Identify which cell holds the provided text, then report its [X, Y] central coordinate. 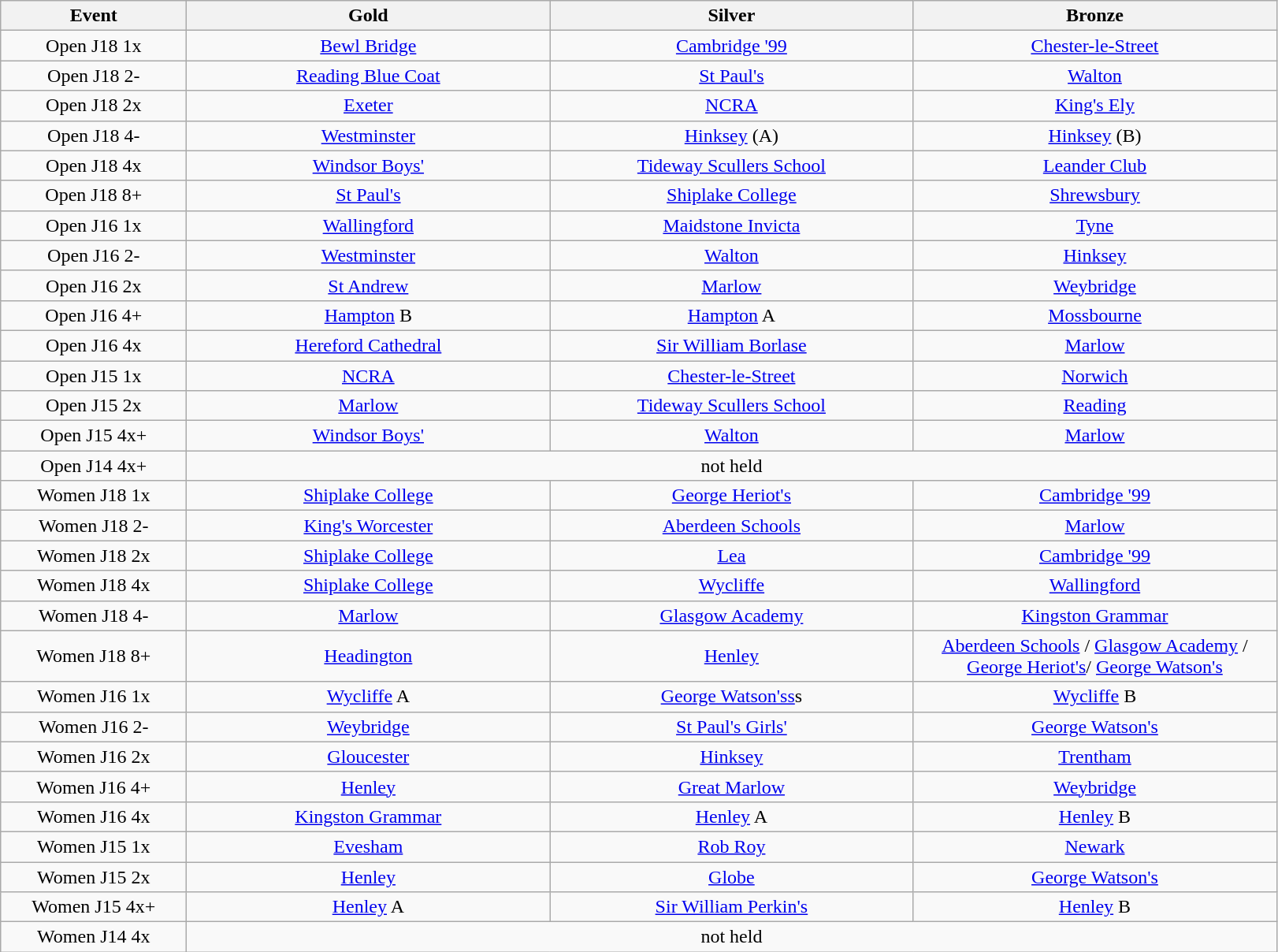
Mossbourne [1095, 315]
Wycliffe A [369, 697]
George Heriot's [731, 496]
Open J15 2x [94, 406]
Globe [731, 877]
Maidstone Invicta [731, 225]
Open J15 1x [94, 376]
Trentham [1095, 757]
Open J18 2x [94, 106]
Evesham [369, 846]
Women J18 2x [94, 556]
Women J15 4x+ [94, 907]
Aberdeen Schools [731, 526]
Silver [731, 16]
Hinksey (B) [1095, 136]
Hampton A [731, 315]
Hinksey (A) [731, 136]
Sir William Perkin's [731, 907]
Women J16 2- [94, 727]
Women J16 4x [94, 816]
Wycliffe B [1095, 697]
Reading [1095, 406]
Open J18 8+ [94, 195]
Newark [1095, 846]
Open J18 2- [94, 76]
King's Ely [1095, 106]
Hampton B [369, 315]
Open J16 4+ [94, 315]
Women J18 8+ [94, 656]
Gold [369, 16]
Headington [369, 656]
Women J16 1x [94, 697]
Women J18 2- [94, 526]
Open J16 4x [94, 345]
Bronze [1095, 16]
Women J18 4x [94, 586]
Rob Roy [731, 846]
Gloucester [369, 757]
Women J15 2x [94, 877]
Open J14 4x+ [94, 466]
King's Worcester [369, 526]
Tyne [1095, 225]
Reading Blue Coat [369, 76]
Women J18 1x [94, 496]
Open J18 4x [94, 165]
Sir William Borlase [731, 345]
Women J14 4x [94, 937]
George Watson'sss [731, 697]
St Andrew [369, 285]
Great Marlow [731, 787]
Women J16 2x [94, 757]
Norwich [1095, 376]
Women J16 4+ [94, 787]
Glasgow Academy [731, 615]
Aberdeen Schools / Glasgow Academy / George Heriot's/ George Watson's [1095, 656]
Open J18 1x [94, 46]
Exeter [369, 106]
Wycliffe [731, 586]
Open J18 4- [94, 136]
Leander Club [1095, 165]
Shrewsbury [1095, 195]
Lea [731, 556]
Open J15 4x+ [94, 436]
Hereford Cathedral [369, 345]
Open J16 2- [94, 255]
St Paul's Girls' [731, 727]
Bewl Bridge [369, 46]
Women J18 4- [94, 615]
Event [94, 16]
Open J16 1x [94, 225]
Open J16 2x [94, 285]
Women J15 1x [94, 846]
